Provide the (x, y) coordinate of the cell's center where the given text is located.  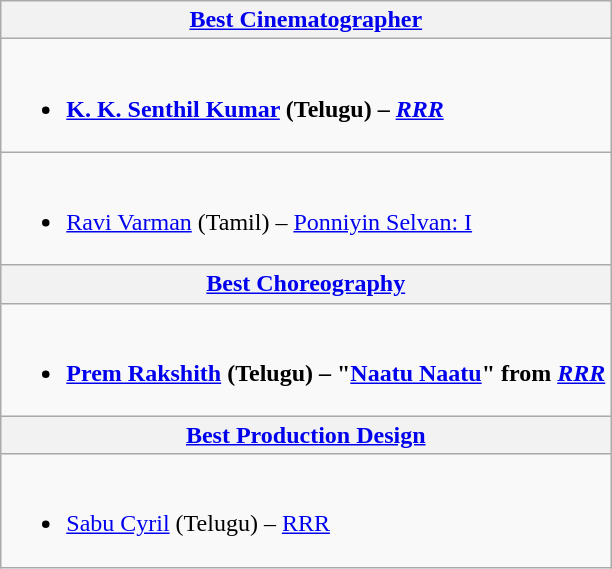
Best Production Design (306, 435)
Best Cinematographer (306, 20)
Prem Rakshith (Telugu) – "Naatu Naatu" from RRR (306, 360)
Ravi Varman (Tamil) – Ponniyin Selvan: I (306, 208)
Sabu Cyril (Telugu) – RRR (306, 510)
Best Choreography (306, 284)
K. K. Senthil Kumar (Telugu) – RRR (306, 96)
